Return the [X, Y] coordinate for the center point of the cell that contains the specified text.  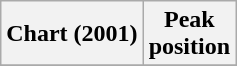
Peakposition [189, 34]
Chart (2001) [72, 34]
